Locate the cell with the specified text and output its (x, y) center coordinate. 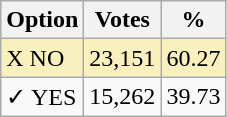
X NO (42, 58)
60.27 (194, 58)
15,262 (122, 97)
39.73 (194, 97)
Votes (122, 20)
% (194, 20)
Option (42, 20)
23,151 (122, 58)
✓ YES (42, 97)
